Search for the cell housing the specified text and yield its [X, Y] center coordinate. 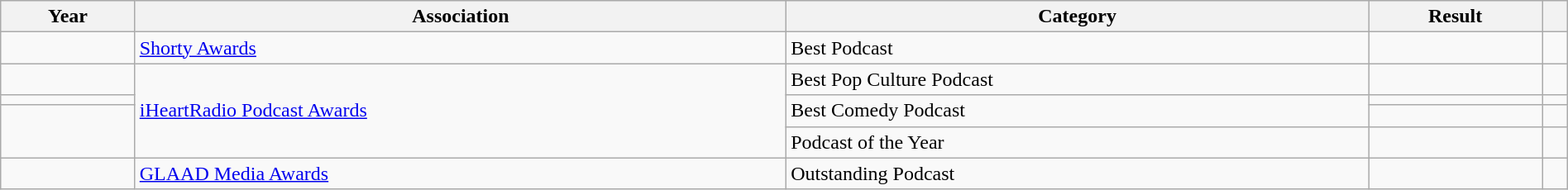
Best Pop Culture Podcast [1078, 79]
Category [1078, 17]
Year [68, 17]
iHeartRadio Podcast Awards [461, 111]
GLAAD Media Awards [461, 173]
Shorty Awards [461, 48]
Result [1455, 17]
Best Comedy Podcast [1078, 111]
Association [461, 17]
Outstanding Podcast [1078, 173]
Podcast of the Year [1078, 142]
Best Podcast [1078, 48]
